Determine the (X, Y) coordinate at the center of the cell enclosing the given text.  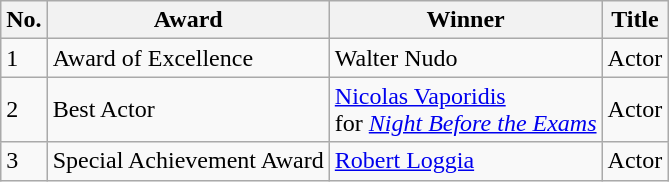
Winner (466, 20)
3 (24, 161)
No. (24, 20)
Award (188, 20)
Walter Nudo (466, 58)
Best Actor (188, 110)
Special Achievement Award (188, 161)
Award of Excellence (188, 58)
Robert Loggia (466, 161)
Nicolas Vaporidisfor Night Before the Exams (466, 110)
2 (24, 110)
Title (635, 20)
1 (24, 58)
